Return the (X, Y) coordinate for the center point of the cell that contains the specified text.  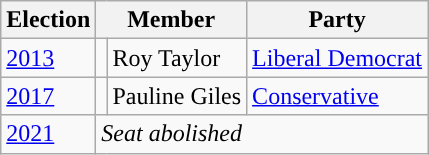
2013 (48, 58)
2017 (48, 96)
Pauline Giles (177, 96)
Party (338, 20)
2021 (48, 134)
Seat abolished (262, 134)
Election (48, 20)
Member (172, 20)
Conservative (338, 96)
Roy Taylor (177, 58)
Liberal Democrat (338, 58)
